Provide the [x, y] coordinate of the cell's center where the given text is located.  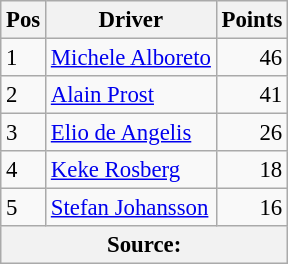
Driver [132, 20]
Michele Alboreto [132, 58]
2 [24, 95]
46 [252, 58]
Stefan Johansson [132, 208]
Source: [144, 245]
Points [252, 20]
1 [24, 58]
3 [24, 133]
26 [252, 133]
4 [24, 170]
18 [252, 170]
16 [252, 208]
Keke Rosberg [132, 170]
41 [252, 95]
Alain Prost [132, 95]
Elio de Angelis [132, 133]
5 [24, 208]
Pos [24, 20]
